For the text-containing cell, return its midpoint in (x, y) coordinate format. 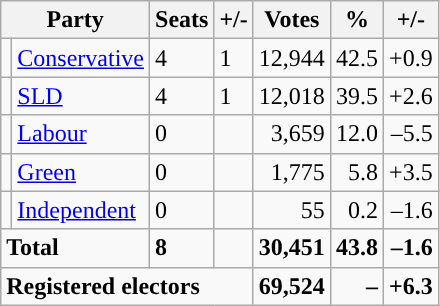
Registered electors (128, 286)
Votes (292, 20)
–5.5 (410, 134)
Conservative (81, 58)
+0.9 (410, 58)
8 (182, 248)
SLD (81, 96)
0.2 (356, 210)
+3.5 (410, 172)
Green (81, 172)
12,944 (292, 58)
3,659 (292, 134)
Labour (81, 134)
12,018 (292, 96)
30,451 (292, 248)
43.8 (356, 248)
1,775 (292, 172)
5.8 (356, 172)
69,524 (292, 286)
Total (76, 248)
+2.6 (410, 96)
% (356, 20)
Party (76, 20)
55 (292, 210)
12.0 (356, 134)
42.5 (356, 58)
39.5 (356, 96)
Seats (182, 20)
Independent (81, 210)
– (356, 286)
+6.3 (410, 286)
